Return (X, Y) of the center of cell containing provided text 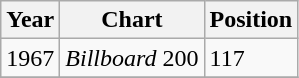
Billboard 200 (132, 58)
117 (251, 58)
Chart (132, 20)
1967 (30, 58)
Position (251, 20)
Year (30, 20)
